Search for the cell housing the specified text and yield its [X, Y] center coordinate. 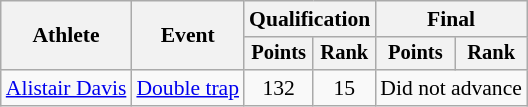
132 [278, 88]
15 [344, 88]
Did not advance [451, 88]
Event [188, 36]
Qualification [310, 19]
Final [451, 19]
Alistair Davis [66, 88]
Athlete [66, 36]
Double trap [188, 88]
